Detect which cell encompasses the target text, then output its (X, Y) center coordinate. 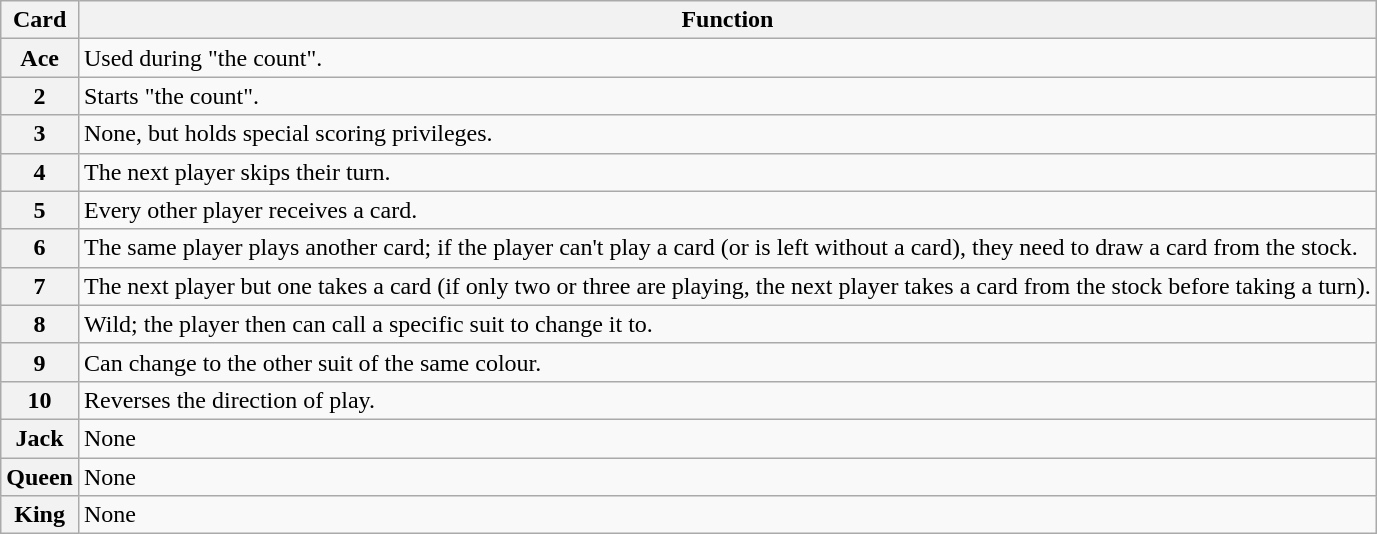
Function (727, 20)
The same player plays another card; if the player can't play a card (or is left without a card), they need to draw a card from the stock. (727, 248)
Used during "the count". (727, 58)
Starts "the count". (727, 96)
Every other player receives a card. (727, 210)
6 (40, 248)
King (40, 515)
Queen (40, 477)
3 (40, 134)
Wild; the player then can call a specific suit to change it to. (727, 324)
9 (40, 362)
2 (40, 96)
Card (40, 20)
8 (40, 324)
Reverses the direction of play. (727, 400)
4 (40, 172)
The next player but one takes a card (if only two or three are playing, the next player takes a card from the stock before taking a turn). (727, 286)
Can change to the other suit of the same colour. (727, 362)
10 (40, 400)
7 (40, 286)
Jack (40, 438)
5 (40, 210)
Ace (40, 58)
None, but holds special scoring privileges. (727, 134)
The next player skips their turn. (727, 172)
